Return [X, Y] of the center of cell containing provided text 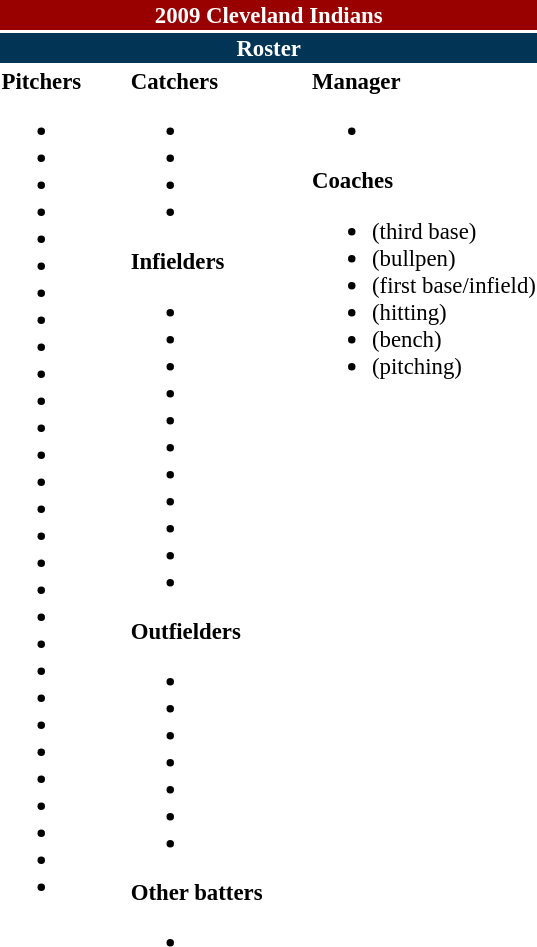
Roster [268, 48]
2009 Cleveland Indians [268, 15]
